Output the [X, Y] coordinate of the center of the cell containing the given text.  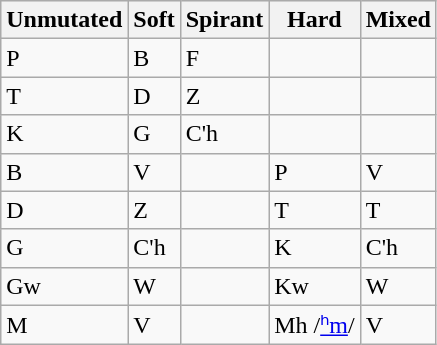
Kw [314, 286]
Mh /ʰm/ [314, 325]
F [224, 58]
Gw [64, 286]
Spirant [224, 20]
Mixed [398, 20]
M [64, 325]
Hard [314, 20]
Unmutated [64, 20]
Soft [154, 20]
